Locate the cell with the specified text and output its [x, y] center coordinate. 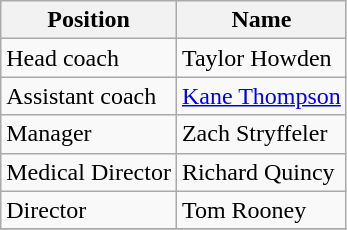
Taylor Howden [261, 58]
Director [89, 210]
Assistant coach [89, 96]
Richard Quincy [261, 172]
Tom Rooney [261, 210]
Zach Stryffeler [261, 134]
Head coach [89, 58]
Medical Director [89, 172]
Manager [89, 134]
Kane Thompson [261, 96]
Position [89, 20]
Name [261, 20]
